Return (x, y) of the center of cell containing provided text 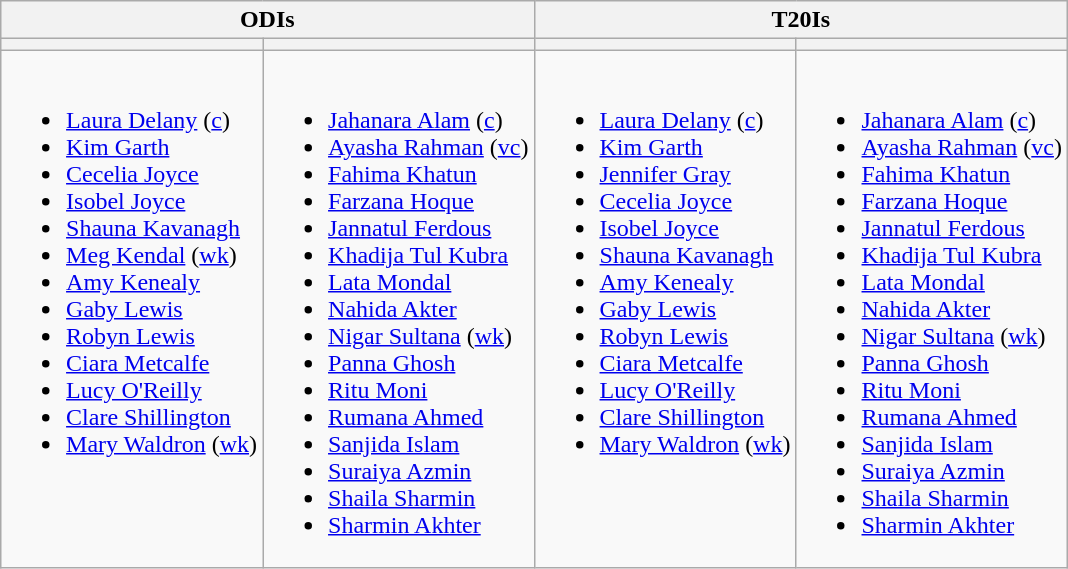
ODIs (268, 20)
T20Is (800, 20)
